Pinpoint the cell where the given text exists, returning its (X, Y) midpoint coordinate. 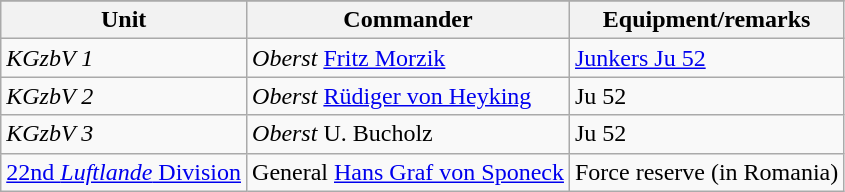
Unit (124, 20)
Force reserve (in Romania) (706, 172)
Equipment/remarks (706, 20)
22nd Luftlande Division (124, 172)
Oberst Fritz Morzik (408, 58)
KGzbV 1 (124, 58)
Junkers Ju 52 (706, 58)
KGzbV 2 (124, 96)
General Hans Graf von Sponeck (408, 172)
Oberst U. Bucholz (408, 134)
Oberst Rüdiger von Heyking (408, 96)
Commander (408, 20)
KGzbV 3 (124, 134)
